From the cell containing the given text, extract its center point as (x, y) coordinate. 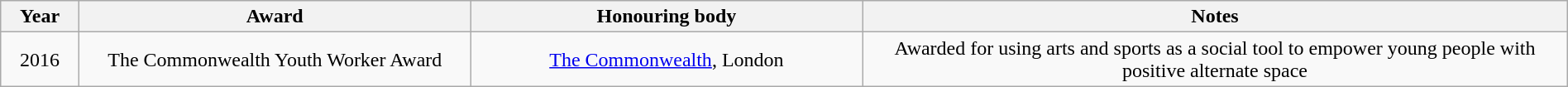
Notes (1216, 17)
2016 (40, 60)
The Commonwealth, London (667, 60)
The Commonwealth Youth Worker Award (275, 60)
Honouring body (667, 17)
Awarded for using arts and sports as a social tool to empower young people with positive alternate space (1216, 60)
Year (40, 17)
Award (275, 17)
